Find where the given text appears and provide that cell's center as (x, y) coordinate. 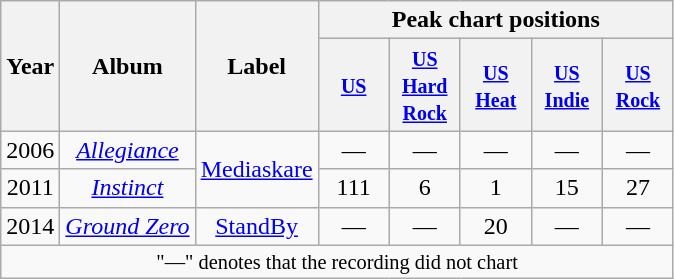
Label (256, 66)
2011 (30, 188)
Year (30, 66)
Ground Zero (128, 226)
Instinct (128, 188)
US (354, 85)
27 (638, 188)
111 (354, 188)
2014 (30, 226)
US Rock (638, 85)
StandBy (256, 226)
Mediaskare (256, 169)
2006 (30, 150)
"—" denotes that the recording did not chart (338, 262)
20 (496, 226)
1 (496, 188)
Album (128, 66)
US Hard Rock (424, 85)
6 (424, 188)
US Indie (566, 85)
15 (566, 188)
Allegiance (128, 150)
US Heat (496, 85)
Peak chart positions (496, 20)
